Pinpoint the cell where the given text exists, returning its (x, y) midpoint coordinate. 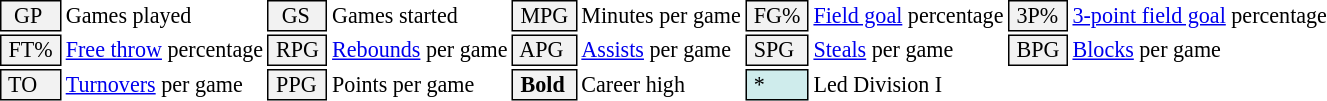
3P% (1038, 16)
BPG (1038, 50)
Steals per game (908, 50)
Led Division I (908, 85)
Games played (164, 16)
FG% (777, 16)
GS (298, 16)
Minutes per game (661, 16)
MPG (544, 16)
Rebounds per game (420, 50)
Bold (544, 85)
FT% (30, 50)
GP (30, 16)
Career high (661, 85)
SPG (777, 50)
Points per game (420, 85)
PPG (298, 85)
APG (544, 50)
Free throw percentage (164, 50)
Assists per game (661, 50)
* (777, 85)
TO (30, 85)
RPG (298, 50)
Games started (420, 16)
Turnovers per game (164, 85)
Field goal percentage (908, 16)
